Pinpoint the cell where the given text exists, returning its (X, Y) midpoint coordinate. 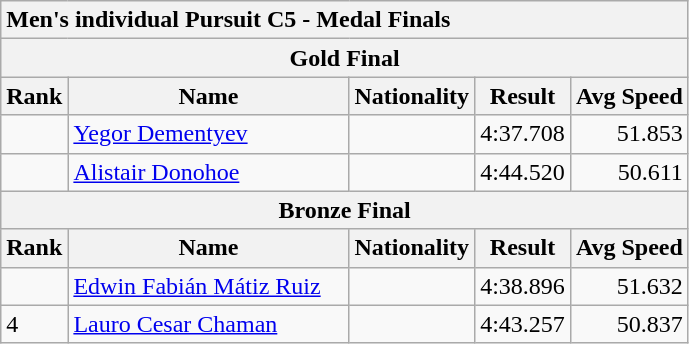
Alistair Donohoe (208, 172)
Yegor Dementyev (208, 134)
4:37.708 (523, 134)
4:43.257 (523, 324)
4 (34, 324)
4:44.520 (523, 172)
Men's individual Pursuit C5 - Medal Finals (345, 20)
Bronze Final (345, 210)
Lauro Cesar Chaman (208, 324)
4:38.896 (523, 286)
51.632 (629, 286)
50.611 (629, 172)
51.853 (629, 134)
50.837 (629, 324)
Gold Final (345, 58)
Edwin Fabián Mátiz Ruiz (208, 286)
